Output the (X, Y) coordinate of the center of the cell containing the given text.  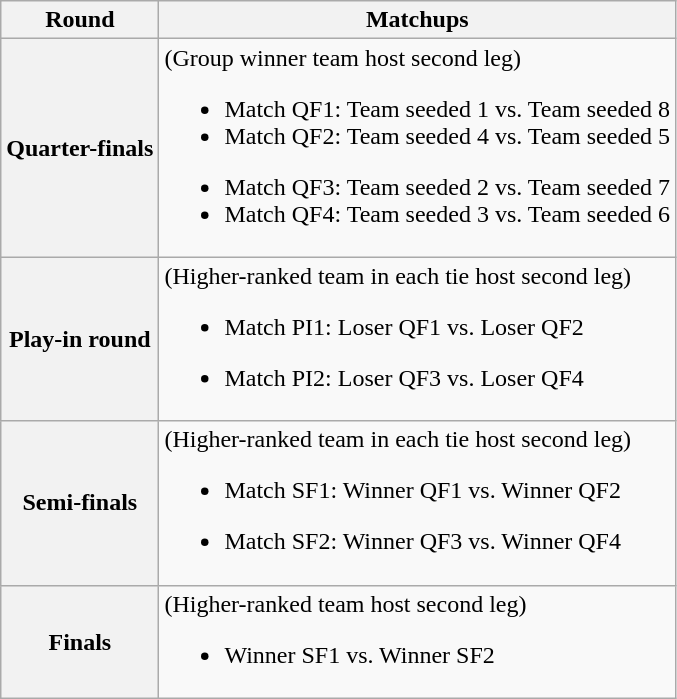
Quarter-finals (80, 148)
Finals (80, 642)
Round (80, 20)
(Higher-ranked team host second leg)Winner SF1 vs. Winner SF2 (418, 642)
(Higher-ranked team in each tie host second leg) Match PI1: Loser QF1 vs. Loser QF2Match PI2: Loser QF3 vs. Loser QF4 (418, 339)
Matchups (418, 20)
Semi-finals (80, 503)
(Higher-ranked team in each tie host second leg) Match SF1: Winner QF1 vs. Winner QF2Match SF2: Winner QF3 vs. Winner QF4 (418, 503)
Play-in round (80, 339)
